Determine the [X, Y] coordinate at the center of the cell enclosing the given text.  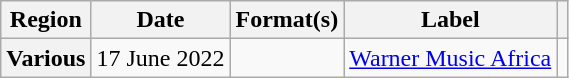
Region [46, 20]
Various [46, 58]
17 June 2022 [160, 58]
Date [160, 20]
Warner Music Africa [450, 58]
Label [450, 20]
Format(s) [287, 20]
